Identify which cell holds the provided text, then report its (X, Y) central coordinate. 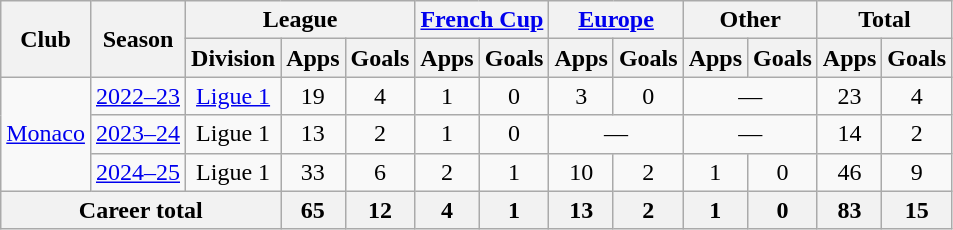
3 (581, 96)
Europe (616, 20)
6 (380, 172)
Career total (141, 210)
Total (884, 20)
12 (380, 210)
Monaco (46, 134)
83 (849, 210)
Season (138, 39)
65 (313, 210)
10 (581, 172)
9 (917, 172)
2023–24 (138, 134)
League (300, 20)
15 (917, 210)
33 (313, 172)
2024–25 (138, 172)
19 (313, 96)
Club (46, 39)
46 (849, 172)
2022–23 (138, 96)
French Cup (482, 20)
Division (234, 58)
23 (849, 96)
14 (849, 134)
Other (750, 20)
